Determine the [x, y] coordinate at the center of the cell enclosing the given text.  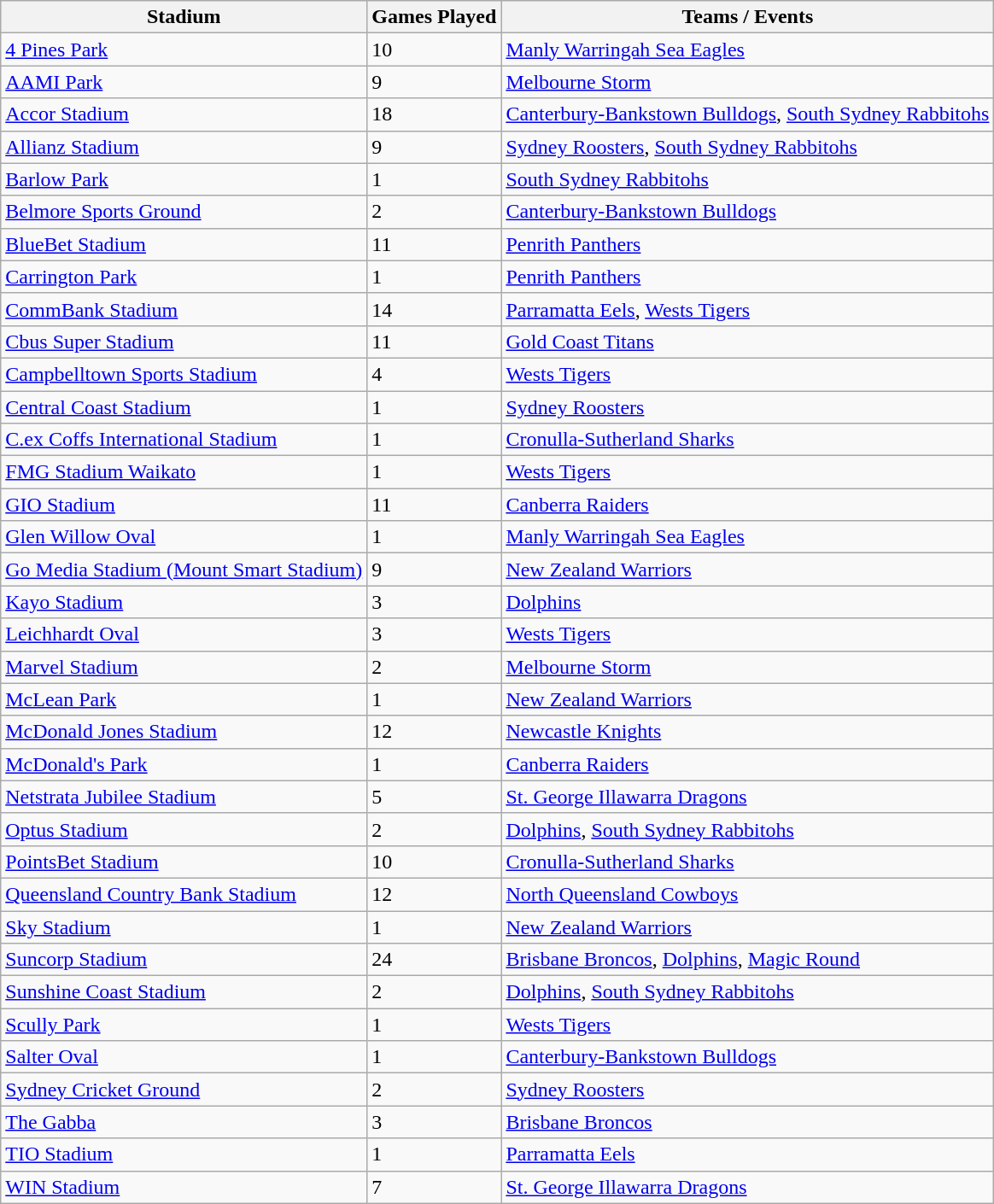
C.ex Coffs International Stadium [184, 440]
Parramatta Eels [748, 1154]
Sydney Roosters, South Sydney Rabbitohs [748, 147]
Scully Park [184, 1025]
Barlow Park [184, 179]
Brisbane Broncos, Dolphins, Magic Round [748, 960]
Parramatta Eels, Wests Tigers [748, 309]
24 [434, 960]
Allianz Stadium [184, 147]
Queensland Country Bank Stadium [184, 894]
McLean Park [184, 699]
AAMI Park [184, 82]
Stadium [184, 17]
4 [434, 374]
Belmore Sports Ground [184, 212]
Optus Stadium [184, 829]
McDonald Jones Stadium [184, 732]
5 [434, 797]
Newcastle Knights [748, 732]
TIO Stadium [184, 1154]
Kayo Stadium [184, 602]
7 [434, 1187]
The Gabba [184, 1122]
Glen Willow Oval [184, 537]
BlueBet Stadium [184, 244]
Accor Stadium [184, 114]
Central Coast Stadium [184, 407]
Suncorp Stadium [184, 960]
Netstrata Jubilee Stadium [184, 797]
South Sydney Rabbitohs [748, 179]
Cbus Super Stadium [184, 342]
McDonald's Park [184, 764]
Sky Stadium [184, 926]
Teams / Events [748, 17]
Carrington Park [184, 277]
Marvel Stadium [184, 667]
4 Pines Park [184, 50]
Dolphins [748, 602]
Leichhardt Oval [184, 634]
Sydney Cricket Ground [184, 1090]
North Queensland Cowboys [748, 894]
Sunshine Coast Stadium [184, 992]
GIO Stadium [184, 505]
FMG Stadium Waikato [184, 472]
Brisbane Broncos [748, 1122]
18 [434, 114]
Games Played [434, 17]
PointsBet Stadium [184, 862]
Gold Coast Titans [748, 342]
Salter Oval [184, 1057]
Go Media Stadium (Mount Smart Stadium) [184, 570]
Canterbury-Bankstown Bulldogs, South Sydney Rabbitohs [748, 114]
Campbelltown Sports Stadium [184, 374]
CommBank Stadium [184, 309]
WIN Stadium [184, 1187]
14 [434, 309]
